For the text-containing cell, return its midpoint in (x, y) coordinate format. 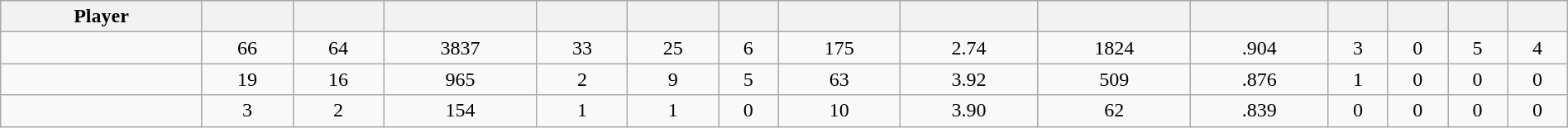
175 (839, 48)
.876 (1260, 79)
1824 (1115, 48)
62 (1115, 111)
66 (247, 48)
25 (673, 48)
965 (460, 79)
10 (839, 111)
16 (338, 79)
4 (1537, 48)
154 (460, 111)
6 (748, 48)
9 (673, 79)
.904 (1260, 48)
2.74 (968, 48)
3837 (460, 48)
64 (338, 48)
509 (1115, 79)
.839 (1260, 111)
63 (839, 79)
3.92 (968, 79)
33 (582, 48)
19 (247, 79)
3.90 (968, 111)
Player (101, 17)
